Provide the [X, Y] coordinate of the cell's center where the given text is located.  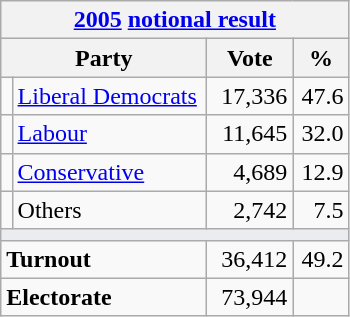
2005 notional result [175, 20]
Turnout [104, 259]
36,412 [250, 259]
49.2 [321, 259]
2,742 [250, 210]
11,645 [250, 134]
17,336 [250, 96]
Vote [250, 58]
Electorate [104, 297]
Party [104, 58]
Labour [110, 134]
73,944 [250, 297]
Liberal Democrats [110, 96]
47.6 [321, 96]
Conservative [110, 172]
12.9 [321, 172]
Others [110, 210]
32.0 [321, 134]
7.5 [321, 210]
4,689 [250, 172]
% [321, 58]
